Return (X, Y) of the center of cell containing provided text 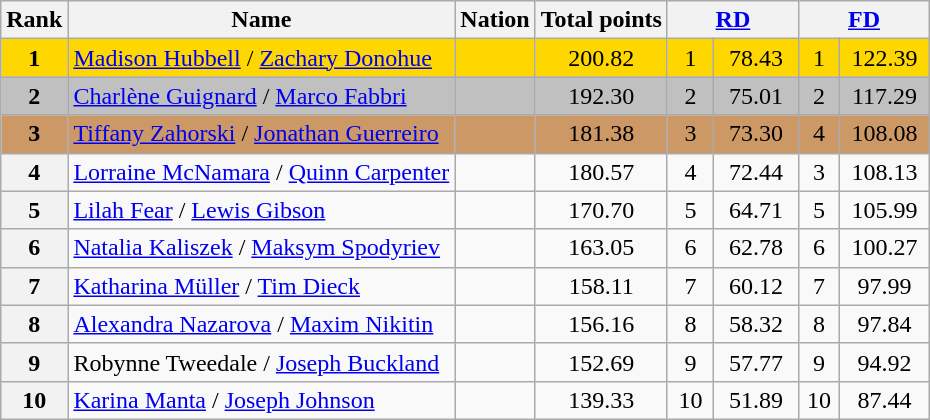
97.99 (884, 286)
64.71 (756, 210)
Total points (601, 20)
122.39 (884, 58)
73.30 (756, 134)
94.92 (884, 362)
Rank (34, 20)
57.77 (756, 362)
60.12 (756, 286)
Katharina Müller / Tim Dieck (262, 286)
Karina Manta / Joseph Johnson (262, 400)
Natalia Kaliszek / Maksym Spodyriev (262, 248)
78.43 (756, 58)
RD (732, 20)
156.16 (601, 324)
58.32 (756, 324)
200.82 (601, 58)
163.05 (601, 248)
Name (262, 20)
Lorraine McNamara / Quinn Carpenter (262, 172)
Nation (495, 20)
62.78 (756, 248)
72.44 (756, 172)
152.69 (601, 362)
139.33 (601, 400)
181.38 (601, 134)
Alexandra Nazarova / Maxim Nikitin (262, 324)
180.57 (601, 172)
170.70 (601, 210)
117.29 (884, 96)
192.30 (601, 96)
158.11 (601, 286)
108.08 (884, 134)
51.89 (756, 400)
FD (864, 20)
Lilah Fear / Lewis Gibson (262, 210)
Tiffany Zahorski / Jonathan Guerreiro (262, 134)
105.99 (884, 210)
75.01 (756, 96)
Charlène Guignard / Marco Fabbri (262, 96)
Madison Hubbell / Zachary Donohue (262, 58)
108.13 (884, 172)
97.84 (884, 324)
100.27 (884, 248)
87.44 (884, 400)
Robynne Tweedale / Joseph Buckland (262, 362)
